Output the [X, Y] coordinate of the center of the cell containing the given text.  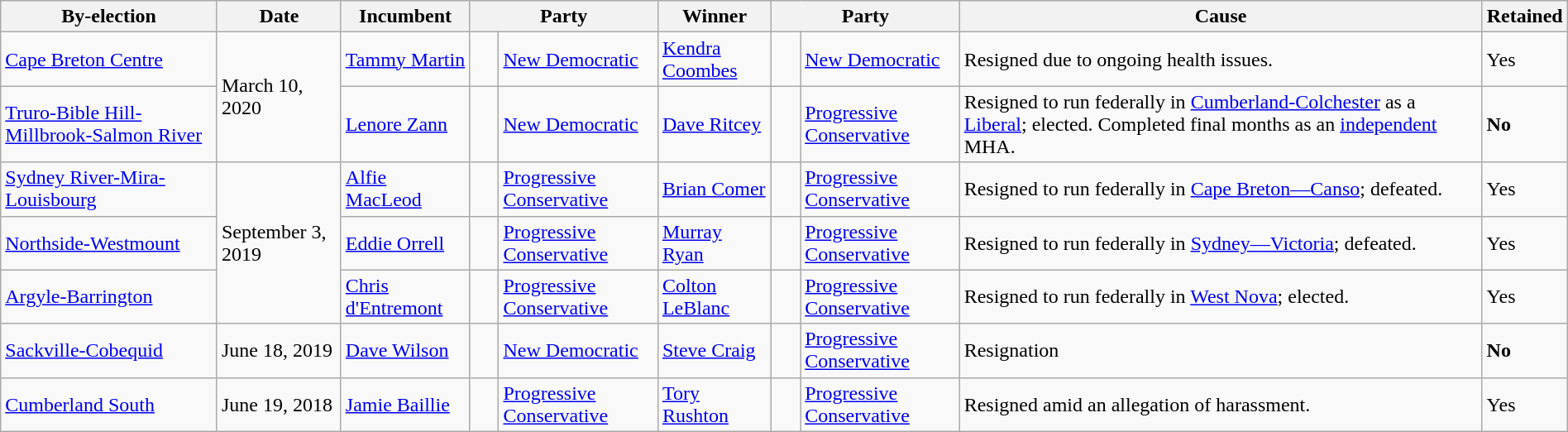
By-election [109, 17]
Murray Ryan [715, 243]
Steve Craig [715, 351]
Argyle-Barrington [109, 296]
Tory Rushton [715, 404]
June 18, 2019 [279, 351]
Alfie MacLeod [405, 189]
Resigned to run federally in West Nova; elected. [1221, 296]
Dave Ritcey [715, 124]
Sydney River-Mira-Louisbourg [109, 189]
Incumbent [405, 17]
Lenore Zann [405, 124]
Sackville-Cobequid [109, 351]
Retained [1525, 17]
Northside-Westmount [109, 243]
Colton LeBlanc [715, 296]
Chris d'Entremont [405, 296]
Cape Breton Centre [109, 60]
June 19, 2018 [279, 404]
Jamie Baillie [405, 404]
Brian Comer [715, 189]
Tammy Martin [405, 60]
Resigned to run federally in Cumberland-Colchester as a Liberal; elected. Completed final months as an independent MHA. [1221, 124]
Winner [715, 17]
Truro-Bible Hill-Millbrook-Salmon River [109, 124]
September 3, 2019 [279, 243]
Kendra Coombes [715, 60]
Cumberland South [109, 404]
Cause [1221, 17]
Dave Wilson [405, 351]
Resignation [1221, 351]
Date [279, 17]
Resigned to run federally in Sydney—Victoria; defeated. [1221, 243]
March 10, 2020 [279, 98]
Resigned amid an allegation of harassment. [1221, 404]
Resigned to run federally in Cape Breton—Canso; defeated. [1221, 189]
Resigned due to ongoing health issues. [1221, 60]
Eddie Orrell [405, 243]
